Return [X, Y] of the center of cell containing provided text 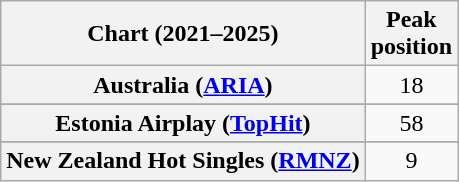
Chart (2021–2025) [183, 34]
Australia (ARIA) [183, 85]
9 [411, 161]
18 [411, 85]
Estonia Airplay (TopHit) [183, 123]
Peakposition [411, 34]
New Zealand Hot Singles (RMNZ) [183, 161]
58 [411, 123]
